Pinpoint the cell where the given text exists, returning its (x, y) midpoint coordinate. 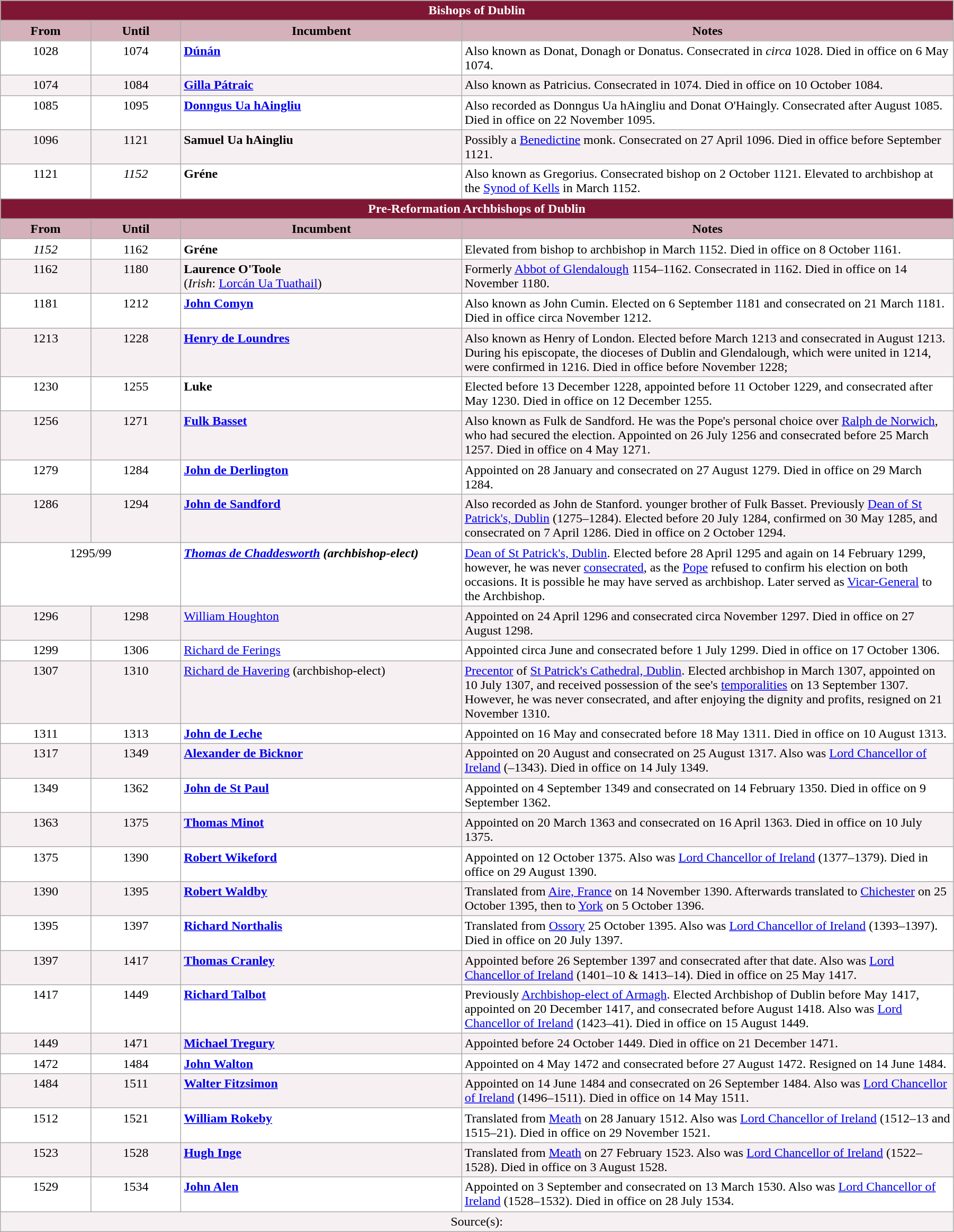
1511 (136, 1091)
Samuel Ua hAingliu (321, 147)
Fulk Basset (321, 436)
Walter Fitzsimon (321, 1091)
1296 (46, 623)
Richard Talbot (321, 1009)
Appointed on 16 May and consecrated before 18 May 1311. Died in office on 10 August 1313. (707, 733)
Donngus Ua hAingliu (321, 112)
John Alen (321, 1194)
Appointed on 3 September and consecrated on 13 March 1530. Also was Lord Chancellor of Ireland (1528–1532). Died in office on 28 July 1534. (707, 1194)
1028 (46, 58)
Appointed circa June and consecrated before 1 July 1299. Died in office on 17 October 1306. (707, 650)
Appointed on 24 April 1296 and consecrated circa November 1297. Died in office on 27 August 1298. (707, 623)
John de Leche (321, 733)
Hugh Inge (321, 1160)
1212 (136, 310)
1306 (136, 650)
Source(s): (477, 1221)
Richard de Havering (archbishop-elect) (321, 692)
1294 (136, 519)
Translated from Meath on 28 January 1512. Also was Lord Chancellor of Ireland (1512–13 and 1515–21). Died in office on 29 November 1521. (707, 1125)
1271 (136, 436)
1228 (136, 352)
Michael Tregury (321, 1044)
1310 (136, 692)
1521 (136, 1125)
1298 (136, 623)
1213 (46, 352)
Alexander de Bicknor (321, 761)
Appointed on 20 March 1363 and consecrated on 16 April 1363. Died in office on 10 July 1375. (707, 830)
Appointed before 24 October 1449. Died in office on 21 December 1471. (707, 1044)
1528 (136, 1160)
William Houghton (321, 623)
Also known as Patricius. Consecrated in 1074. Died in office on 10 October 1084. (707, 85)
1362 (136, 795)
1472 (46, 1064)
Richard Northalis (321, 932)
1471 (136, 1044)
Formerly Abbot of Glendalough 1154–1162. Consecrated in 1162. Died in office on 14 November 1180. (707, 276)
1284 (136, 477)
1180 (136, 276)
Appointed on 4 May 1472 and consecrated before 27 August 1472. Resigned on 14 June 1484. (707, 1064)
1529 (46, 1194)
John Walton (321, 1064)
Elevated from bishop to archbishop in March 1152. Died in office on 8 October 1161. (707, 249)
Translated from Meath on 27 February 1523. Also was Lord Chancellor of Ireland (1522–1528). Died in office on 3 August 1528. (707, 1160)
Also known as John Cumin. Elected on 6 September 1181 and consecrated on 21 March 1181. Died in office circa November 1212. (707, 310)
Gilla Pátraic (321, 85)
Translated from Ossory 25 October 1395. Also was Lord Chancellor of Ireland (1393–1397). Died in office on 20 July 1397. (707, 932)
Robert Wikeford (321, 864)
1096 (46, 147)
Pre-Reformation Archbishops of Dublin (477, 209)
Thomas Cranley (321, 967)
Possibly a Benedictine monk. Consecrated on 27 April 1096. Died in office before September 1121. (707, 147)
John de Sandford (321, 519)
Thomas de Chaddesworth (archbishop-elect) (321, 575)
Luke (321, 394)
Bishops of Dublin (477, 11)
1255 (136, 394)
Appointed on 28 January and consecrated on 27 August 1279. Died in office on 29 March 1284. (707, 477)
Also known as Donat, Donagh or Donatus. Consecrated in circa 1028. Died in office on 6 May 1074. (707, 58)
1311 (46, 733)
1307 (46, 692)
1299 (46, 650)
1230 (46, 394)
Translated from Aire, France on 14 November 1390. Afterwards translated to Chichester on 25 October 1395, then to York on 5 October 1396. (707, 899)
Appointed on 4 September 1349 and consecrated on 14 February 1350. Died in office on 9 September 1362. (707, 795)
Robert Waldby (321, 899)
John Comyn (321, 310)
John de Derlington (321, 477)
Appointed on 12 October 1375. Also was Lord Chancellor of Ireland (1377–1379). Died in office on 29 August 1390. (707, 864)
1534 (136, 1194)
1317 (46, 761)
1523 (46, 1160)
1363 (46, 830)
Appointed on 14 June 1484 and consecrated on 26 September 1484. Also was Lord Chancellor of Ireland (1496–1511). Died in office on 14 May 1511. (707, 1091)
William Rokeby (321, 1125)
Elected before 13 December 1228, appointed before 11 October 1229, and consecrated after May 1230. Died in office on 12 December 1255. (707, 394)
Dúnán (321, 58)
1279 (46, 477)
1512 (46, 1125)
Thomas Minot (321, 830)
Richard de Ferings (321, 650)
Also recorded as Donngus Ua hAingliu and Donat O'Haingly. Consecrated after August 1085. Died in office on 22 November 1095. (707, 112)
1095 (136, 112)
1286 (46, 519)
John de St Paul (321, 795)
1295/99 (91, 575)
Laurence O'Toole(Irish: Lorcán Ua Tuathail) (321, 276)
1313 (136, 733)
1085 (46, 112)
1181 (46, 310)
1256 (46, 436)
1084 (136, 85)
Appointed on 20 August and consecrated on 25 August 1317. Also was Lord Chancellor of Ireland (–1343). Died in office on 14 July 1349. (707, 761)
Henry de Loundres (321, 352)
Also known as Gregorius. Consecrated bishop on 2 October 1121. Elevated to archbishop at the Synod of Kells in March 1152. (707, 181)
